Pinpoint the cell where the given text exists, returning its (x, y) midpoint coordinate. 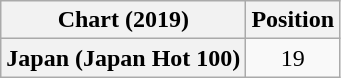
Position (293, 20)
19 (293, 58)
Chart (2019) (124, 20)
Japan (Japan Hot 100) (124, 58)
